Extract the [x, y] coordinate from the center of the cell holding the provided text.  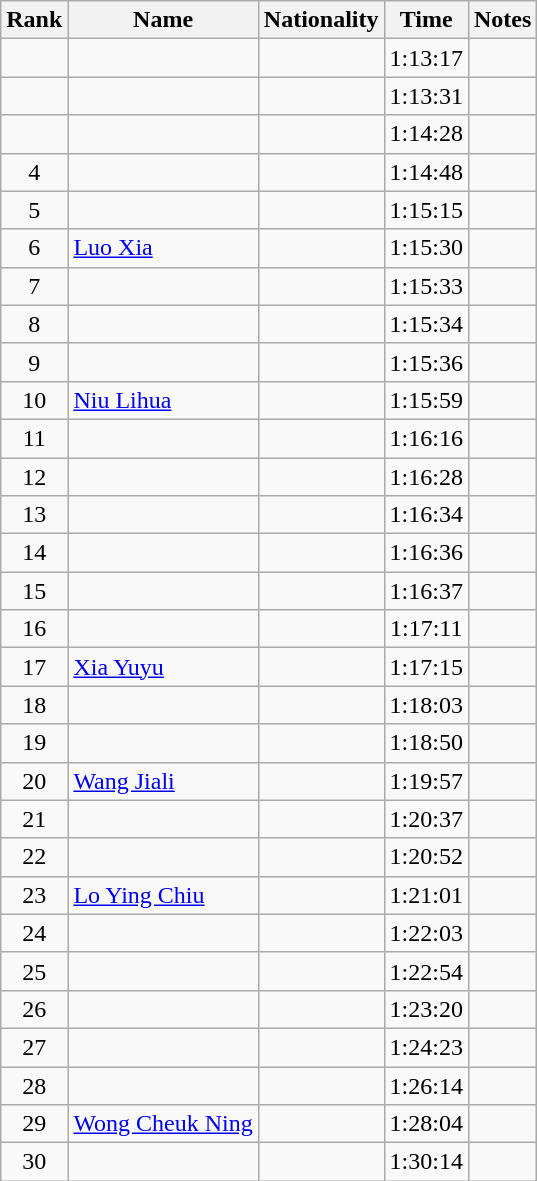
24 [34, 933]
1:19:57 [426, 781]
28 [34, 1085]
1:13:17 [426, 58]
1:16:37 [426, 591]
Wong Cheuk Ning [163, 1124]
1:16:16 [426, 438]
1:15:36 [426, 362]
17 [34, 667]
1:16:36 [426, 553]
4 [34, 172]
1:23:20 [426, 1009]
15 [34, 591]
19 [34, 743]
1:15:15 [426, 210]
12 [34, 477]
Lo Ying Chiu [163, 895]
22 [34, 857]
Xia Yuyu [163, 667]
6 [34, 248]
1:13:31 [426, 96]
Nationality [321, 20]
Wang Jiali [163, 781]
1:17:11 [426, 629]
1:14:28 [426, 134]
9 [34, 362]
1:20:52 [426, 857]
1:15:33 [426, 286]
1:26:14 [426, 1085]
1:16:28 [426, 477]
Niu Lihua [163, 400]
18 [34, 705]
1:14:48 [426, 172]
1:22:03 [426, 933]
1:17:15 [426, 667]
Rank [34, 20]
1:22:54 [426, 971]
25 [34, 971]
16 [34, 629]
13 [34, 515]
1:18:03 [426, 705]
Name [163, 20]
1:30:14 [426, 1162]
1:15:30 [426, 248]
11 [34, 438]
8 [34, 324]
27 [34, 1047]
23 [34, 895]
26 [34, 1009]
5 [34, 210]
1:24:23 [426, 1047]
1:16:34 [426, 515]
1:20:37 [426, 819]
1:28:04 [426, 1124]
30 [34, 1162]
20 [34, 781]
14 [34, 553]
1:18:50 [426, 743]
7 [34, 286]
Luo Xia [163, 248]
29 [34, 1124]
1:15:59 [426, 400]
10 [34, 400]
Time [426, 20]
1:15:34 [426, 324]
Notes [502, 20]
21 [34, 819]
1:21:01 [426, 895]
